Find where the given text appears and provide that cell's center as (x, y) coordinate. 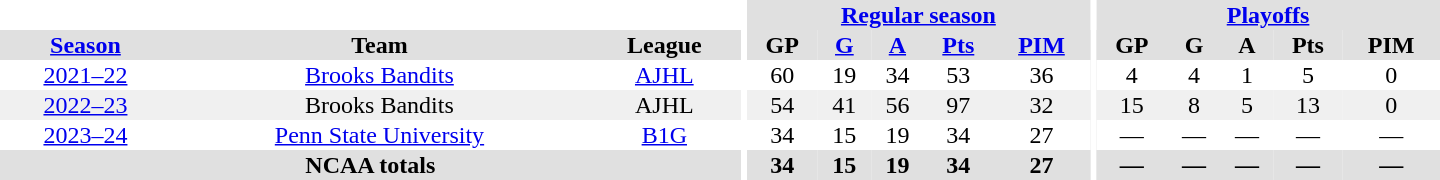
56 (898, 105)
2021–22 (86, 75)
53 (958, 75)
Playoffs (1268, 15)
41 (844, 105)
13 (1308, 105)
Penn State University (380, 135)
Season (86, 45)
2023–24 (86, 135)
NCAA totals (370, 165)
B1G (664, 135)
54 (782, 105)
League (664, 45)
1 (1248, 75)
36 (1042, 75)
60 (782, 75)
Team (380, 45)
32 (1042, 105)
2022–23 (86, 105)
8 (1194, 105)
Regular season (918, 15)
97 (958, 105)
